Return the [X, Y] coordinate for the center point of the cell that contains the specified text.  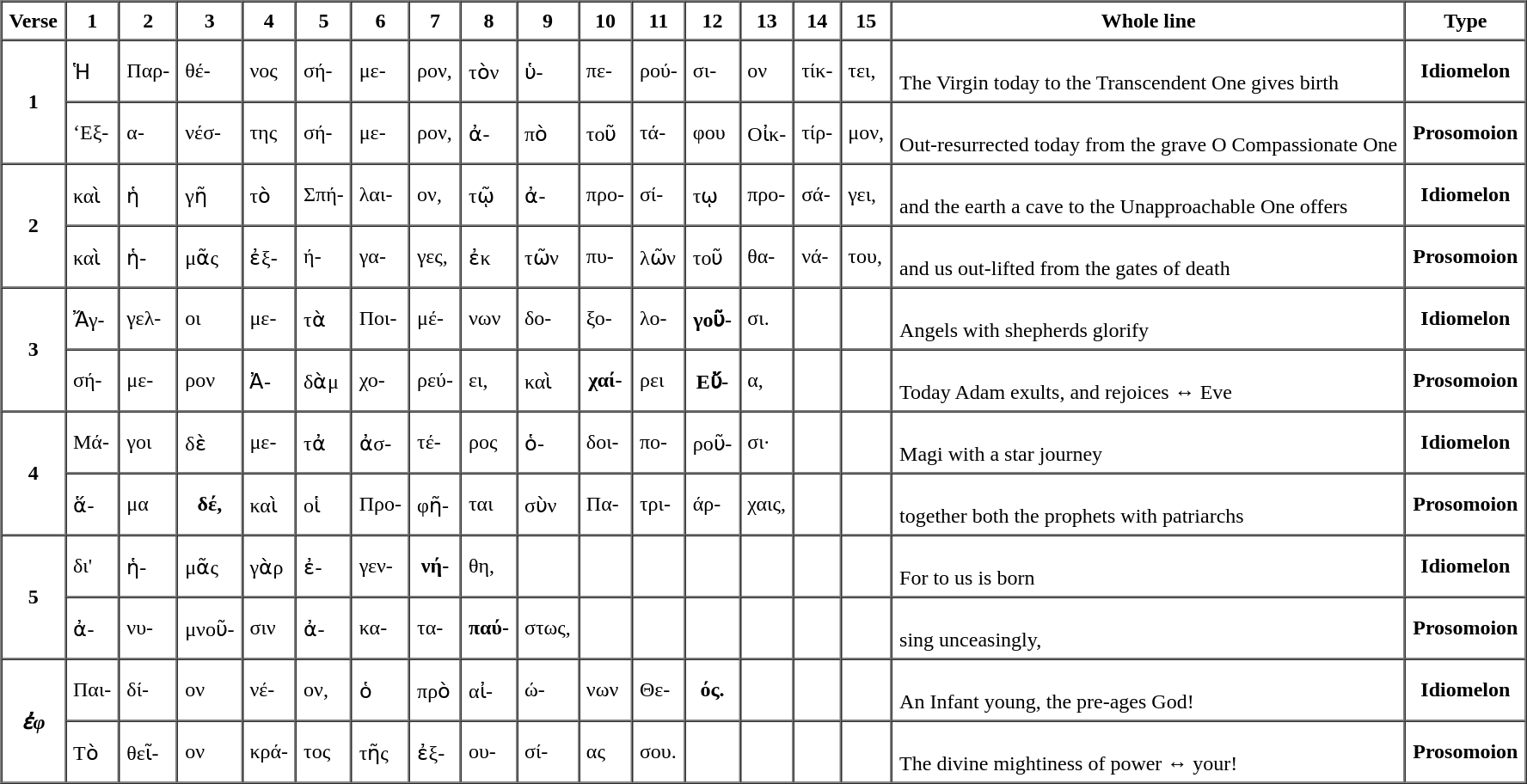
τἀ [323, 442]
Whole line [1149, 21]
λαι- [380, 194]
μον, [866, 132]
ἡ [148, 194]
Τὸ [92, 751]
ἐφ [34, 720]
τά- [659, 132]
πυ- [605, 256]
ός. [712, 689]
ἐκ [488, 256]
οἱ [323, 504]
δέ, [210, 504]
σὺν [548, 504]
πο- [659, 442]
Σπή- [323, 194]
Οἰκ- [767, 132]
νος [268, 70]
γοῦ- [712, 318]
ὁ- [548, 442]
μέ- [435, 318]
13 [767, 21]
δί- [148, 689]
ει, [488, 380]
ας [605, 751]
α- [148, 132]
Ποι- [380, 318]
δοι- [605, 442]
αἰ- [488, 689]
γῆ [210, 194]
Ἡ [92, 70]
α, [767, 380]
The divine mightiness of power ↔ your! [1149, 751]
θα- [767, 256]
νυ- [148, 628]
Προ- [380, 504]
Παι- [92, 689]
ἀσ- [380, 442]
Πα- [605, 504]
άρ- [712, 504]
ρει [659, 380]
7 [435, 21]
ή- [323, 256]
γα- [380, 256]
τὸ [268, 194]
ρον [210, 380]
τὰ [323, 318]
τρι- [659, 504]
10 [605, 21]
τίρ- [817, 132]
λο- [659, 318]
δο- [548, 318]
11 [659, 21]
μνοῦ- [210, 628]
δὲ [210, 442]
Out-resurrected today from the grave O Compassionate One [1149, 132]
σιν [268, 628]
ται [488, 504]
15 [866, 21]
Μά- [92, 442]
δὰμ [323, 380]
σά- [817, 194]
Verse [34, 21]
θέ- [210, 70]
and the earth a cave to the Unapproachable One offers [1149, 194]
Ἀ- [268, 380]
sing unceasingly, [1149, 628]
πε- [605, 70]
σου. [659, 751]
ώ- [548, 689]
Magi with a star journey [1149, 442]
together both the prophets with patriarchs [1149, 504]
Type [1465, 21]
τῳ [712, 194]
ὁ [380, 689]
του, [866, 256]
γοι [148, 442]
‘Εξ- [92, 132]
ρεύ- [435, 380]
9 [548, 21]
6 [380, 21]
ρος [488, 442]
ἅ- [92, 504]
For to us is born [1149, 566]
ρού- [659, 70]
Εὔ- [712, 380]
τα- [435, 628]
γελ- [148, 318]
πρὸ [435, 689]
δι' [92, 566]
φου [712, 132]
τει, [866, 70]
χο- [380, 380]
νέσ- [210, 132]
παύ- [488, 628]
τῶν [548, 256]
8 [488, 21]
θεῖ- [148, 751]
γει, [866, 194]
σι- [712, 70]
τίκ- [817, 70]
Θε- [659, 689]
τὸν [488, 70]
χαί- [605, 380]
Today Adam exults, and rejoices ↔ Eve [1149, 380]
and us out-lifted from the gates of death [1149, 256]
πὸ [548, 132]
The Virgin today to the Transcendent One gives birth [1149, 70]
κα- [380, 628]
χαις, [767, 504]
γὰρ [268, 566]
της [268, 132]
ἐ- [323, 566]
νά- [817, 256]
τῷ [488, 194]
τος [323, 751]
ροῦ- [712, 442]
νή- [435, 566]
ὑ- [548, 70]
ξο- [605, 318]
τέ- [435, 442]
λῶν [659, 256]
θη, [488, 566]
μα [148, 504]
Παρ- [148, 70]
An Infant young, the pre-ages God! [1149, 689]
οι [210, 318]
14 [817, 21]
Angels with shepherds glorify [1149, 318]
τῆς [380, 751]
12 [712, 21]
νέ- [268, 689]
γες, [435, 256]
γεν- [380, 566]
σι. [767, 318]
στως, [548, 628]
σι· [767, 442]
ου- [488, 751]
φῆ- [435, 504]
Ἄγ- [92, 318]
κρά- [268, 751]
